Provide the [x, y] coordinate of the cell's center where the given text is located.  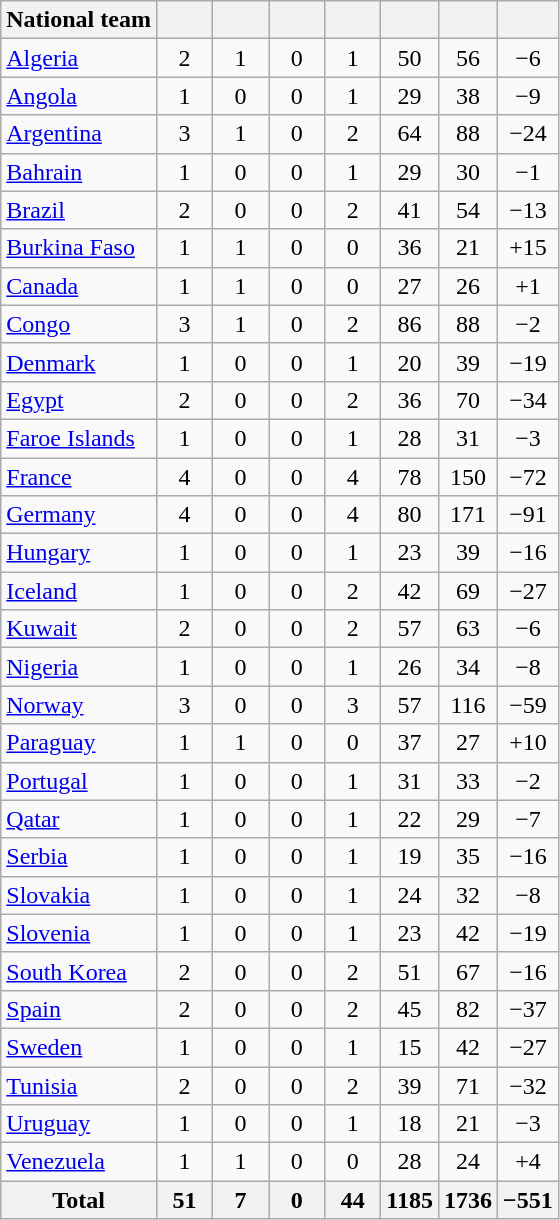
37 [410, 743]
1736 [468, 1200]
−24 [528, 134]
Argentina [79, 134]
7 [241, 1200]
−34 [528, 400]
19 [410, 857]
34 [468, 667]
82 [468, 1009]
National team [79, 20]
−72 [528, 477]
−91 [528, 515]
1185 [410, 1200]
Qatar [79, 819]
Portugal [79, 781]
38 [468, 96]
Burkina Faso [79, 248]
18 [410, 1124]
54 [468, 210]
Iceland [79, 591]
−32 [528, 1085]
56 [468, 58]
Bahrain [79, 172]
44 [353, 1200]
70 [468, 400]
30 [468, 172]
Germany [79, 515]
−7 [528, 819]
Angola [79, 96]
−1 [528, 172]
63 [468, 629]
−13 [528, 210]
41 [410, 210]
20 [410, 362]
Norway [79, 705]
Hungary [79, 553]
−37 [528, 1009]
Congo [79, 324]
Spain [79, 1009]
32 [468, 895]
33 [468, 781]
67 [468, 971]
−551 [528, 1200]
Total [79, 1200]
64 [410, 134]
71 [468, 1085]
Paraguay [79, 743]
78 [410, 477]
171 [468, 515]
Algeria [79, 58]
+10 [528, 743]
+15 [528, 248]
+1 [528, 286]
Tunisia [79, 1085]
+4 [528, 1162]
50 [410, 58]
150 [468, 477]
−9 [528, 96]
15 [410, 1047]
116 [468, 705]
Sweden [79, 1047]
Brazil [79, 210]
Nigeria [79, 667]
86 [410, 324]
Uruguay [79, 1124]
Slovenia [79, 933]
Canada [79, 286]
35 [468, 857]
South Korea [79, 971]
Serbia [79, 857]
69 [468, 591]
Venezuela [79, 1162]
Egypt [79, 400]
France [79, 477]
Denmark [79, 362]
22 [410, 819]
80 [410, 515]
Slovakia [79, 895]
−59 [528, 705]
Kuwait [79, 629]
Faroe Islands [79, 438]
45 [410, 1009]
